From the cell containing the given text, extract its center point as [X, Y] coordinate. 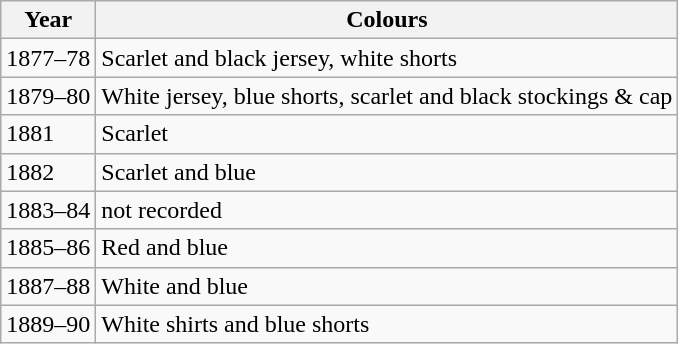
not recorded [387, 210]
1883–84 [48, 210]
White shirts and blue shorts [387, 324]
1879–80 [48, 96]
1887–88 [48, 286]
1882 [48, 172]
1889–90 [48, 324]
White jersey, blue shorts, scarlet and black stockings & cap [387, 96]
Scarlet [387, 134]
Scarlet and blue [387, 172]
White and blue [387, 286]
Year [48, 20]
Colours [387, 20]
1881 [48, 134]
1877–78 [48, 58]
Scarlet and black jersey, white shorts [387, 58]
1885–86 [48, 248]
Red and blue [387, 248]
